Search for the cell housing the specified text and yield its (x, y) center coordinate. 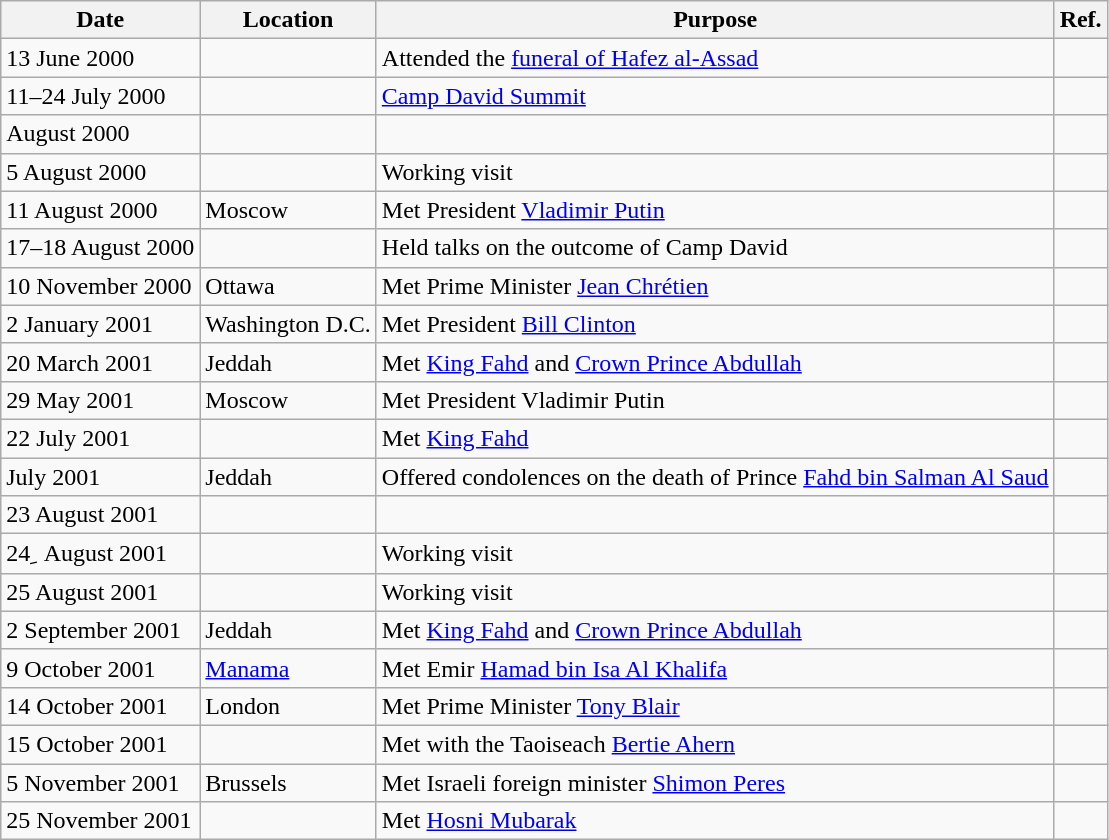
14 October 2001 (100, 706)
11 August 2000 (100, 210)
24 ِ August 2001 (100, 554)
July 2001 (100, 477)
Brussels (288, 783)
Met Emir Hamad bin Isa Al Khalifa (715, 668)
Offered condolences on the death of Prince Fahd bin Salman Al Saud (715, 477)
Met Hosni Mubarak (715, 821)
August 2000 (100, 134)
Met with the Taoiseach Bertie Ahern (715, 744)
25 August 2001 (100, 592)
Purpose (715, 20)
Met Israeli foreign minister Shimon Peres (715, 783)
15 October 2001 (100, 744)
9 October 2001 (100, 668)
10 November 2000 (100, 286)
Met King Fahd (715, 438)
Ottawa (288, 286)
23 August 2001 (100, 515)
Washington D.C. (288, 324)
13 June 2000 (100, 58)
Camp David Summit (715, 96)
22 July 2001 (100, 438)
Met Prime Minister Tony Blair (715, 706)
5 August 2000 (100, 172)
2 January 2001 (100, 324)
17–18 August 2000 (100, 248)
Attended the funeral of Hafez al-Assad (715, 58)
20 March 2001 (100, 362)
Held talks on the outcome of Camp David (715, 248)
25 November 2001 (100, 821)
Manama (288, 668)
5 November 2001 (100, 783)
Met President Bill Clinton (715, 324)
Ref. (1080, 20)
2 September 2001 (100, 630)
Location (288, 20)
11–24 July 2000 (100, 96)
Met Prime Minister Jean Chrétien (715, 286)
Date (100, 20)
29 May 2001 (100, 400)
London (288, 706)
